Output the [x, y] coordinate of the center of the cell containing the given text.  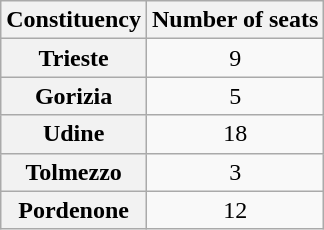
Trieste [74, 58]
5 [234, 96]
9 [234, 58]
Udine [74, 134]
12 [234, 210]
Gorizia [74, 96]
Number of seats [234, 20]
Constituency [74, 20]
3 [234, 172]
Tolmezzo [74, 172]
Pordenone [74, 210]
18 [234, 134]
